Detect which cell encompasses the target text, then output its (x, y) center coordinate. 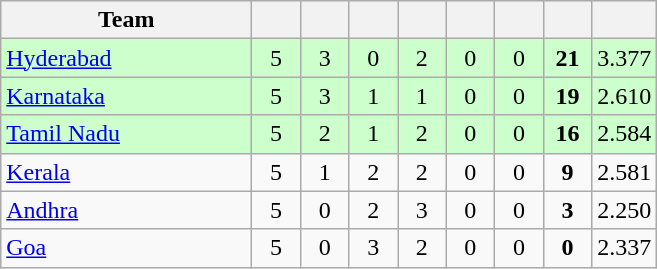
2.581 (624, 172)
16 (568, 134)
2.250 (624, 210)
21 (568, 58)
2.610 (624, 96)
Kerala (126, 172)
Andhra (126, 210)
19 (568, 96)
Karnataka (126, 96)
2.337 (624, 248)
Team (126, 20)
2.584 (624, 134)
Hyderabad (126, 58)
9 (568, 172)
Tamil Nadu (126, 134)
3.377 (624, 58)
Goa (126, 248)
